Pinpoint the cell where the given text exists, returning its (x, y) midpoint coordinate. 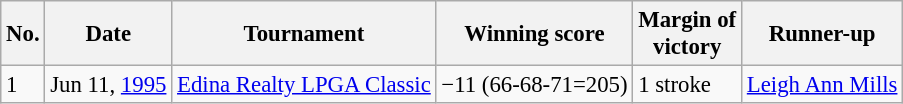
−11 (66-68-71=205) (534, 85)
Tournament (304, 34)
Jun 11, 1995 (108, 85)
Runner-up (822, 34)
1 (23, 85)
Leigh Ann Mills (822, 85)
1 stroke (688, 85)
Edina Realty LPGA Classic (304, 85)
No. (23, 34)
Margin ofvictory (688, 34)
Winning score (534, 34)
Date (108, 34)
